Locate the cell with the specified text and output its [X, Y] center coordinate. 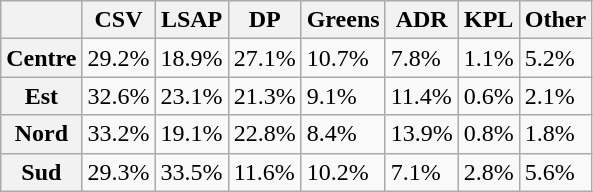
29.2% [118, 58]
Nord [42, 134]
10.7% [343, 58]
DP [264, 20]
Sud [42, 172]
27.1% [264, 58]
7.8% [422, 58]
LSAP [192, 20]
32.6% [118, 96]
11.4% [422, 96]
Est [42, 96]
9.1% [343, 96]
33.2% [118, 134]
ADR [422, 20]
5.6% [555, 172]
7.1% [422, 172]
CSV [118, 20]
22.8% [264, 134]
0.6% [488, 96]
21.3% [264, 96]
19.1% [192, 134]
33.5% [192, 172]
11.6% [264, 172]
29.3% [118, 172]
1.8% [555, 134]
2.8% [488, 172]
Greens [343, 20]
1.1% [488, 58]
18.9% [192, 58]
5.2% [555, 58]
0.8% [488, 134]
Other [555, 20]
KPL [488, 20]
Centre [42, 58]
13.9% [422, 134]
2.1% [555, 96]
23.1% [192, 96]
10.2% [343, 172]
8.4% [343, 134]
